Scan for the cell matching the given text and deliver its [x, y] coordinate at center. 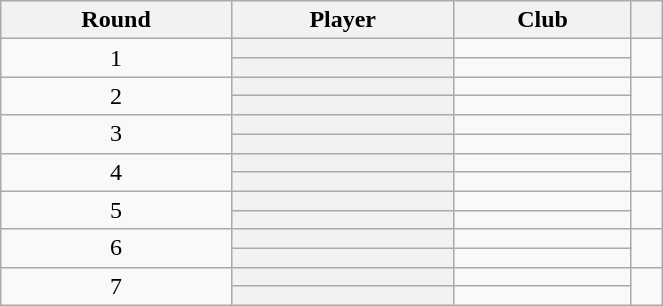
4 [116, 172]
5 [116, 210]
Player [342, 20]
3 [116, 134]
Round [116, 20]
6 [116, 248]
7 [116, 286]
1 [116, 58]
2 [116, 96]
Club [542, 20]
